Find where the given text appears and provide that cell's center as [X, Y] coordinate. 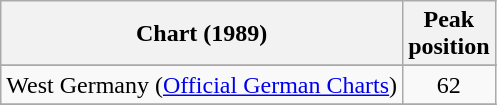
62 [449, 85]
West Germany (Official German Charts) [202, 85]
Peakposition [449, 34]
Chart (1989) [202, 34]
